Output the [x, y] coordinate of the center of the cell containing the given text.  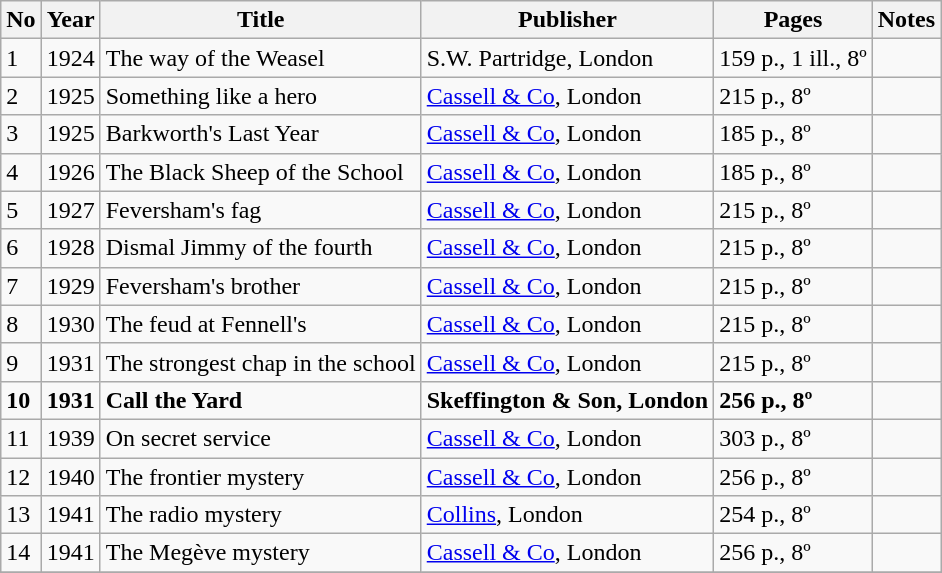
1926 [70, 172]
The radio mystery [260, 515]
9 [21, 362]
1929 [70, 286]
1927 [70, 210]
1930 [70, 324]
The Black Sheep of the School [260, 172]
1940 [70, 477]
Feversham's brother [260, 286]
The frontier mystery [260, 477]
Call the Yard [260, 400]
6 [21, 248]
8 [21, 324]
1928 [70, 248]
12 [21, 477]
The feud at Fennell's [260, 324]
303 p., 8º [794, 438]
1 [21, 58]
1939 [70, 438]
3 [21, 134]
254 p., 8º [794, 515]
On secret service [260, 438]
1924 [70, 58]
11 [21, 438]
No [21, 20]
7 [21, 286]
5 [21, 210]
Feversham's fag [260, 210]
Notes [906, 20]
Dismal Jimmy of the fourth [260, 248]
Publisher [567, 20]
Year [70, 20]
The Megève mystery [260, 553]
Pages [794, 20]
Barkworth's Last Year [260, 134]
Skeffington & Son, London [567, 400]
4 [21, 172]
159 p., 1 ill., 8º [794, 58]
The way of the Weasel [260, 58]
13 [21, 515]
Collins, London [567, 515]
14 [21, 553]
Title [260, 20]
Something like a hero [260, 96]
The strongest chap in the school [260, 362]
2 [21, 96]
S.W. Partridge, London [567, 58]
10 [21, 400]
